Return the [X, Y] coordinate for the center point of the cell that contains the specified text.  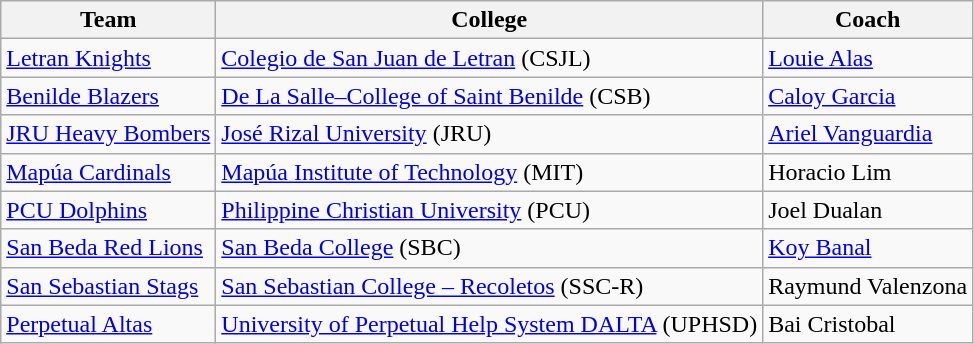
PCU Dolphins [108, 210]
San Sebastian College – Recoletos (SSC-R) [490, 286]
Caloy Garcia [868, 96]
San Beda Red Lions [108, 248]
San Sebastian Stags [108, 286]
Team [108, 20]
College [490, 20]
Raymund Valenzona [868, 286]
San Beda College (SBC) [490, 248]
Benilde Blazers [108, 96]
University of Perpetual Help System DALTA (UPHSD) [490, 324]
Coach [868, 20]
Philippine Christian University (PCU) [490, 210]
Horacio Lim [868, 172]
Ariel Vanguardia [868, 134]
Mapúa Cardinals [108, 172]
Bai Cristobal [868, 324]
Koy Banal [868, 248]
Joel Dualan [868, 210]
Louie Alas [868, 58]
Letran Knights [108, 58]
JRU Heavy Bombers [108, 134]
De La Salle–College of Saint Benilde (CSB) [490, 96]
Mapúa Institute of Technology (MIT) [490, 172]
José Rizal University (JRU) [490, 134]
Perpetual Altas [108, 324]
Colegio de San Juan de Letran (CSJL) [490, 58]
